From the cell containing the given text, extract its center point as (X, Y) coordinate. 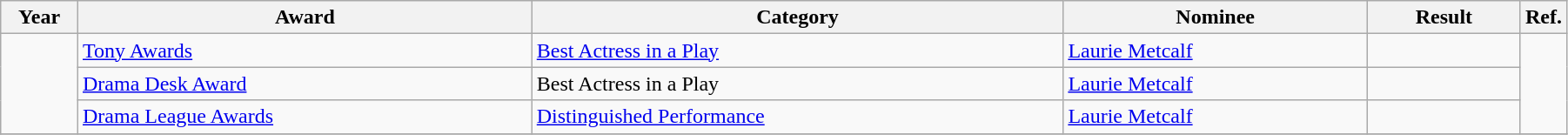
Year (40, 17)
Nominee (1216, 17)
Drama Desk Award (305, 84)
Award (305, 17)
Ref. (1544, 17)
Drama League Awards (305, 117)
Category (797, 17)
Distinguished Performance (797, 117)
Tony Awards (305, 51)
Result (1444, 17)
